Pinpoint the cell where the given text exists, returning its [X, Y] midpoint coordinate. 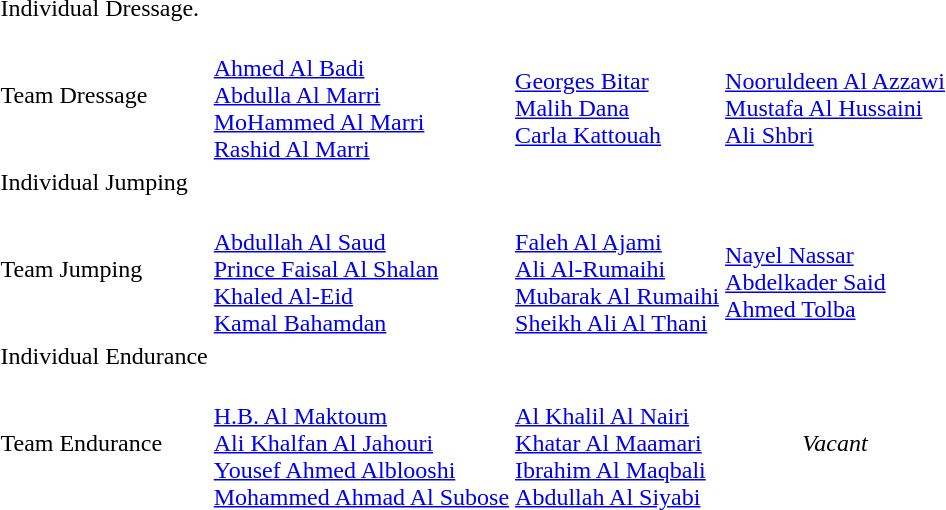
Abdullah Al SaudPrince Faisal Al ShalanKhaled Al-EidKamal Bahamdan [361, 269]
Faleh Al AjamiAli Al-RumaihiMubarak Al RumaihiSheikh Ali Al Thani [618, 269]
Ahmed Al BadiAbdulla Al MarriMoHammed Al MarriRashid Al Marri [361, 95]
Georges BitarMalih DanaCarla Kattouah [618, 95]
